Determine the (X, Y) coordinate at the center of the cell enclosing the given text.  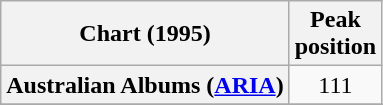
Chart (1995) (145, 34)
111 (335, 85)
Australian Albums (ARIA) (145, 85)
Peak position (335, 34)
